For the text-containing cell, return its midpoint in (x, y) coordinate format. 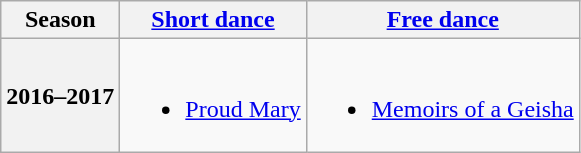
Short dance (213, 20)
Proud Mary (213, 96)
2016–2017 (60, 96)
Memoirs of a Geisha (442, 96)
Season (60, 20)
Free dance (442, 20)
